Detect which cell encompasses the target text, then output its [x, y] center coordinate. 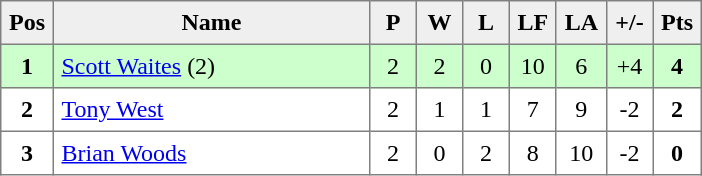
P [393, 23]
9 [581, 110]
3 [27, 153]
Pos [27, 23]
L [486, 23]
Brian Woods [211, 153]
LF [532, 23]
Name [211, 23]
4 [677, 66]
Tony West [211, 110]
+4 [629, 66]
LA [581, 23]
+/- [629, 23]
7 [532, 110]
8 [532, 153]
W [439, 23]
Scott Waites (2) [211, 66]
Pts [677, 23]
6 [581, 66]
